Return (X, Y) of the center of cell containing provided text 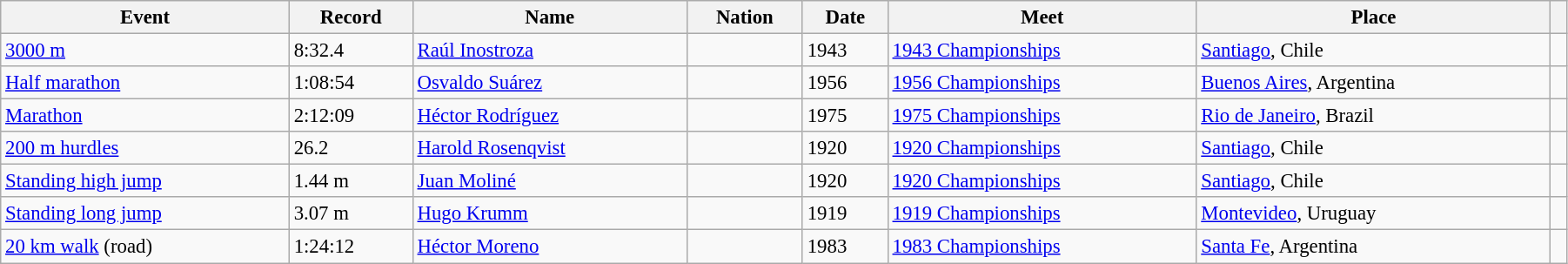
Héctor Rodríguez (550, 116)
1956 Championships (1042, 83)
200 m hurdles (145, 148)
Hugo Krumm (550, 213)
20 km walk (road) (145, 247)
Montevideo, Uruguay (1373, 213)
26.2 (351, 148)
Raúl Inostroza (550, 51)
3000 m (145, 51)
Héctor Moreno (550, 247)
Name (550, 17)
Standing high jump (145, 181)
1983 (845, 247)
1975 Championships (1042, 116)
1956 (845, 83)
1:24:12 (351, 247)
Osvaldo Suárez (550, 83)
1983 Championships (1042, 247)
Nation (745, 17)
1.44 m (351, 181)
Date (845, 17)
Harold Rosenqvist (550, 148)
1943 Championships (1042, 51)
1919 Championships (1042, 213)
1943 (845, 51)
Event (145, 17)
Juan Moliné (550, 181)
Half marathon (145, 83)
Meet (1042, 17)
Place (1373, 17)
1975 (845, 116)
Marathon (145, 116)
1:08:54 (351, 83)
Standing long jump (145, 213)
2:12:09 (351, 116)
Buenos Aires, Argentina (1373, 83)
Santa Fe, Argentina (1373, 247)
Rio de Janeiro, Brazil (1373, 116)
Record (351, 17)
3.07 m (351, 213)
1919 (845, 213)
8:32.4 (351, 51)
